Find where the given text appears and provide that cell's center as (x, y) coordinate. 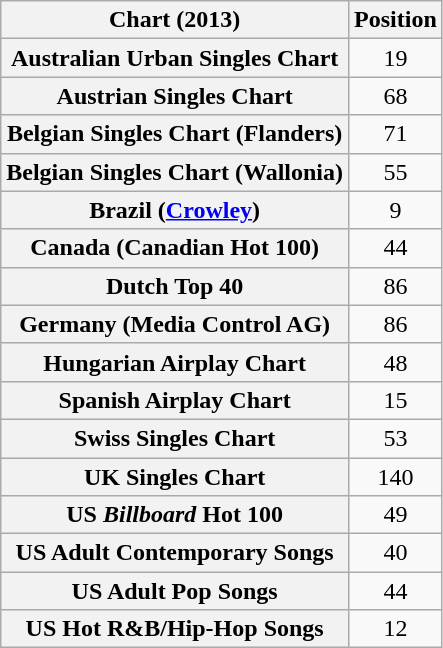
Swiss Singles Chart (175, 438)
71 (396, 134)
55 (396, 172)
Australian Urban Singles Chart (175, 58)
Hungarian Airplay Chart (175, 362)
US Adult Contemporary Songs (175, 553)
US Hot R&B/Hip-Hop Songs (175, 629)
Dutch Top 40 (175, 286)
Canada (Canadian Hot 100) (175, 248)
9 (396, 210)
Position (396, 20)
UK Singles Chart (175, 477)
Brazil (Crowley) (175, 210)
Spanish Airplay Chart (175, 400)
19 (396, 58)
140 (396, 477)
40 (396, 553)
68 (396, 96)
Austrian Singles Chart (175, 96)
US Billboard Hot 100 (175, 515)
53 (396, 438)
US Adult Pop Songs (175, 591)
12 (396, 629)
Germany (Media Control AG) (175, 324)
Belgian Singles Chart (Flanders) (175, 134)
49 (396, 515)
15 (396, 400)
Belgian Singles Chart (Wallonia) (175, 172)
48 (396, 362)
Chart (2013) (175, 20)
